Extract the (X, Y) coordinate from the center of the cell holding the provided text.  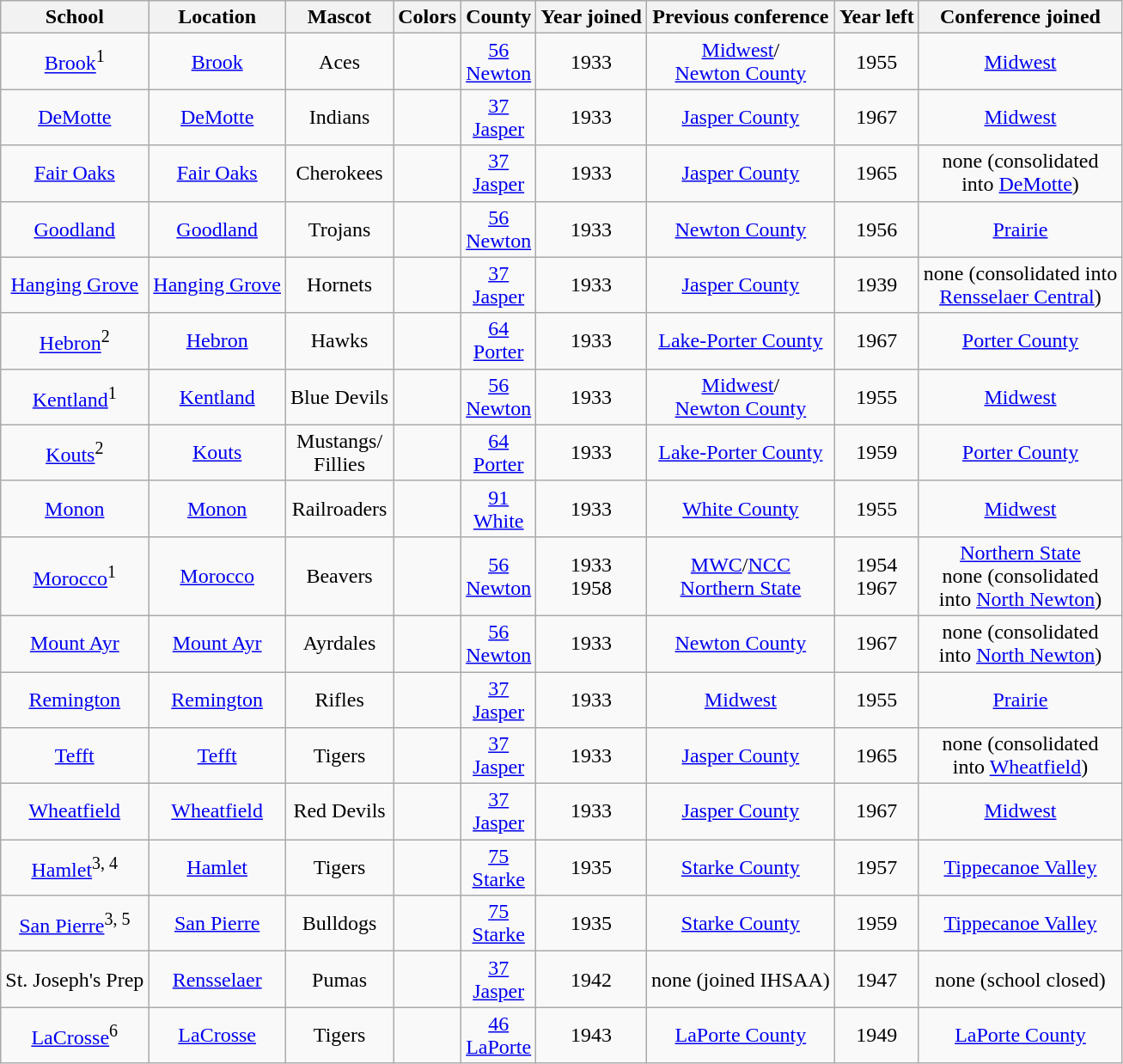
Kentland (217, 397)
San Pierre (217, 923)
Mustangs/ Fillies (340, 452)
91White (498, 509)
19541967 (876, 576)
1956 (876, 229)
Colors (428, 17)
1957 (876, 868)
MWC/NCCNorthern State (741, 576)
St. Joseph's Prep (75, 980)
School (75, 17)
Conference joined (1020, 17)
Trojans (340, 229)
Year left (876, 17)
none (consolidated intoRensselaer Central) (1020, 285)
Kouts2 (75, 452)
Beavers (340, 576)
Year joined (591, 17)
1943 (591, 1035)
Pumas (340, 980)
LaCrosse (217, 1035)
Mascot (340, 17)
Blue Devils (340, 397)
San Pierre3, 5 (75, 923)
Aces (340, 62)
Previous conference (741, 17)
Railroaders (340, 509)
1947 (876, 980)
LaCrosse6 (75, 1035)
Hornets (340, 285)
Hawks (340, 340)
Kouts (217, 452)
none (consolidatedinto Wheatfield) (1020, 756)
Indians (340, 117)
White County (741, 509)
Brook (217, 62)
Kentland1 (75, 397)
Morocco (217, 576)
1939 (876, 285)
none (consolidatedinto DeMotte) (1020, 174)
Red Devils (340, 811)
1949 (876, 1035)
Ayrdales (340, 643)
Rifles (340, 700)
Morocco1 (75, 576)
none (joined IHSAA) (741, 980)
none (consolidatedinto North Newton) (1020, 643)
19331958 (591, 576)
Bulldogs (340, 923)
Hamlet3, 4 (75, 868)
none (school closed) (1020, 980)
Northern Statenone (consolidatedinto North Newton) (1020, 576)
Cherokees (340, 174)
Rensselaer (217, 980)
Location (217, 17)
County (498, 17)
Hamlet (217, 868)
Brook1 (75, 62)
1942 (591, 980)
Hebron2 (75, 340)
Hebron (217, 340)
46 LaPorte (498, 1035)
